Return the [x, y] coordinate for the center point of the cell that contains the specified text.  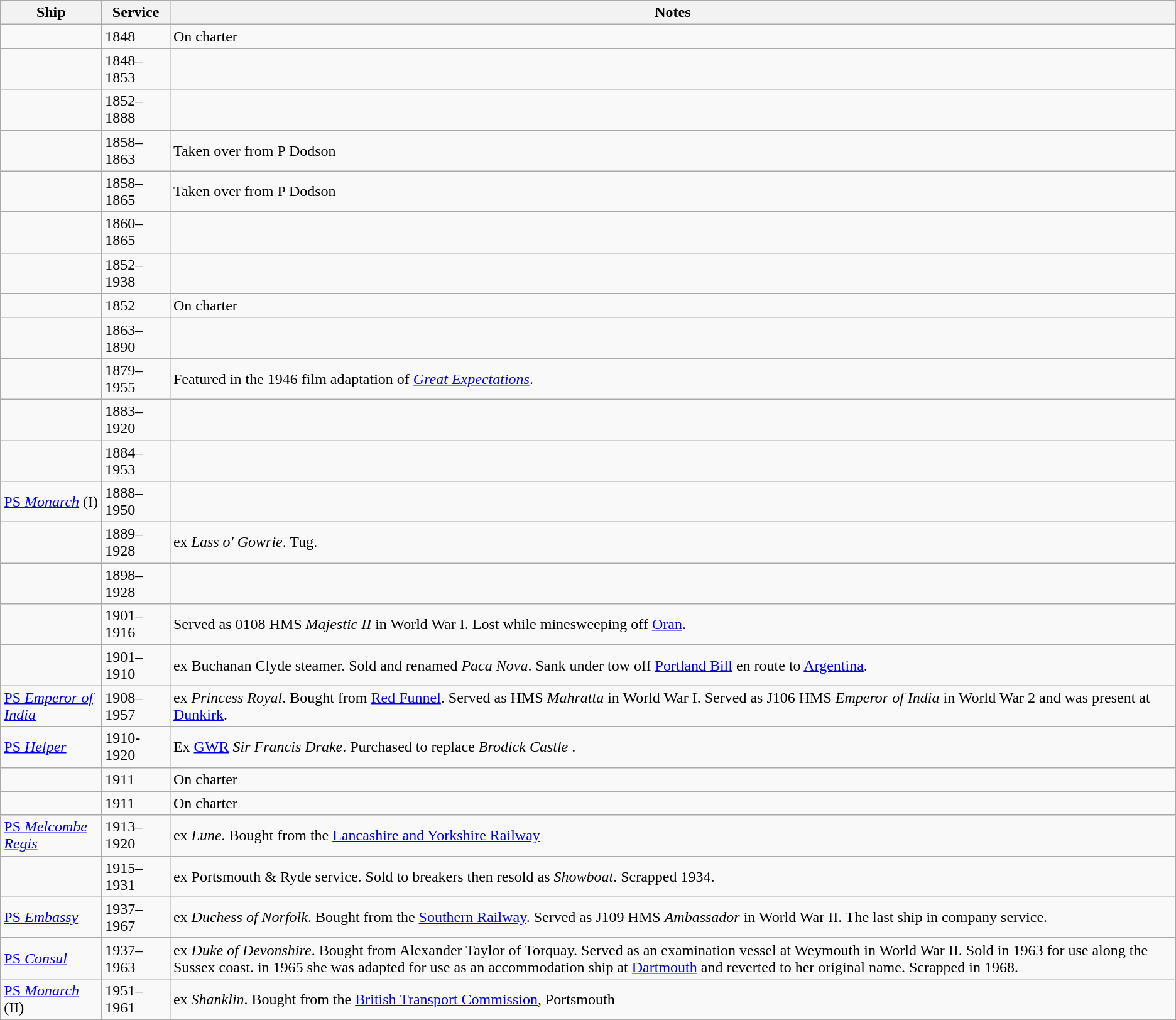
PS Emperor of India [52, 706]
1852–1938 [136, 273]
Featured in the 1946 film adaptation of Great Expectations. [672, 378]
1889–1928 [136, 543]
1908–1957 [136, 706]
ex Duchess of Norfolk. Bought from the Southern Railway. Served as J109 HMS Ambassador in World War II. The last ship in company service. [672, 918]
1848 [136, 36]
PS Melcombe Regis [52, 836]
ex Portsmouth & Ryde service. Sold to breakers then resold as Showboat. Scrapped 1934. [672, 876]
1901–1910 [136, 665]
ex Lune. Bought from the Lancashire and Yorkshire Railway [672, 836]
1860–1865 [136, 233]
Ship [52, 13]
1937–1967 [136, 918]
1913–1920 [136, 836]
1883–1920 [136, 420]
1852–1888 [136, 109]
1951–1961 [136, 999]
1888–1950 [136, 502]
1915–1931 [136, 876]
1937–1963 [136, 958]
PS Monarch (II) [52, 999]
PS Consul [52, 958]
Ex GWR Sir Francis Drake. Purchased to replace Brodick Castle . [672, 747]
1848–1853 [136, 69]
1858–1865 [136, 191]
1910-1920 [136, 747]
1863–1890 [136, 338]
1879–1955 [136, 378]
1852 [136, 305]
1858–1863 [136, 151]
1898–1928 [136, 583]
ex Buchanan Clyde steamer. Sold and renamed Paca Nova. Sank under tow off Portland Bill en route to Argentina. [672, 665]
PS Embassy [52, 918]
ex Shanklin. Bought from the British Transport Commission, Portsmouth [672, 999]
Served as 0108 HMS Majestic II in World War I. Lost while minesweeping off Oran. [672, 625]
ex Lass o' Gowrie. Tug. [672, 543]
Service [136, 13]
Notes [672, 13]
1901–1916 [136, 625]
1884–1953 [136, 460]
PS Helper [52, 747]
PS Monarch (I) [52, 502]
